Return (x, y) of the center of cell containing provided text 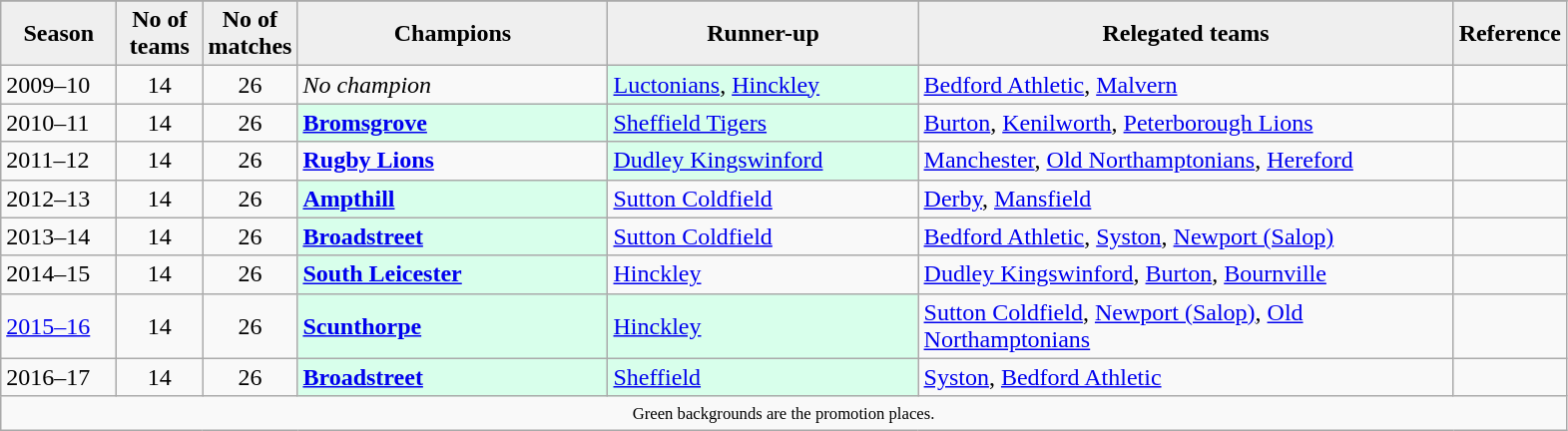
2014–15 (59, 274)
Manchester, Old Northamptonians, Hereford (1186, 161)
Rugby Lions (453, 161)
2011–12 (59, 161)
Reference (1509, 34)
2010–11 (59, 123)
2015–16 (59, 325)
Sheffield Tigers (763, 123)
No of matches (250, 34)
Dudley Kingswinford (763, 161)
Dudley Kingswinford, Burton, Bournville (1186, 274)
2013–14 (59, 236)
Derby, Mansfield (1186, 199)
Bedford Athletic, Syston, Newport (Salop) (1186, 236)
No of teams (160, 34)
Sheffield (763, 377)
Runner-up (763, 34)
South Leicester (453, 274)
Luctonians, Hinckley (763, 85)
Scunthorpe (453, 325)
2012–13 (59, 199)
Syston, Bedford Athletic (1186, 377)
Bedford Athletic, Malvern (1186, 85)
Season (59, 34)
2016–17 (59, 377)
Burton, Kenilworth, Peterborough Lions (1186, 123)
Bromsgrove (453, 123)
No champion (453, 85)
Green backgrounds are the promotion places. (784, 413)
Champions (453, 34)
Relegated teams (1186, 34)
2009–10 (59, 85)
Sutton Coldfield, Newport (Salop), Old Northamptonians (1186, 325)
Ampthill (453, 199)
